Provide the [x, y] coordinate of the cell's center where the given text is located.  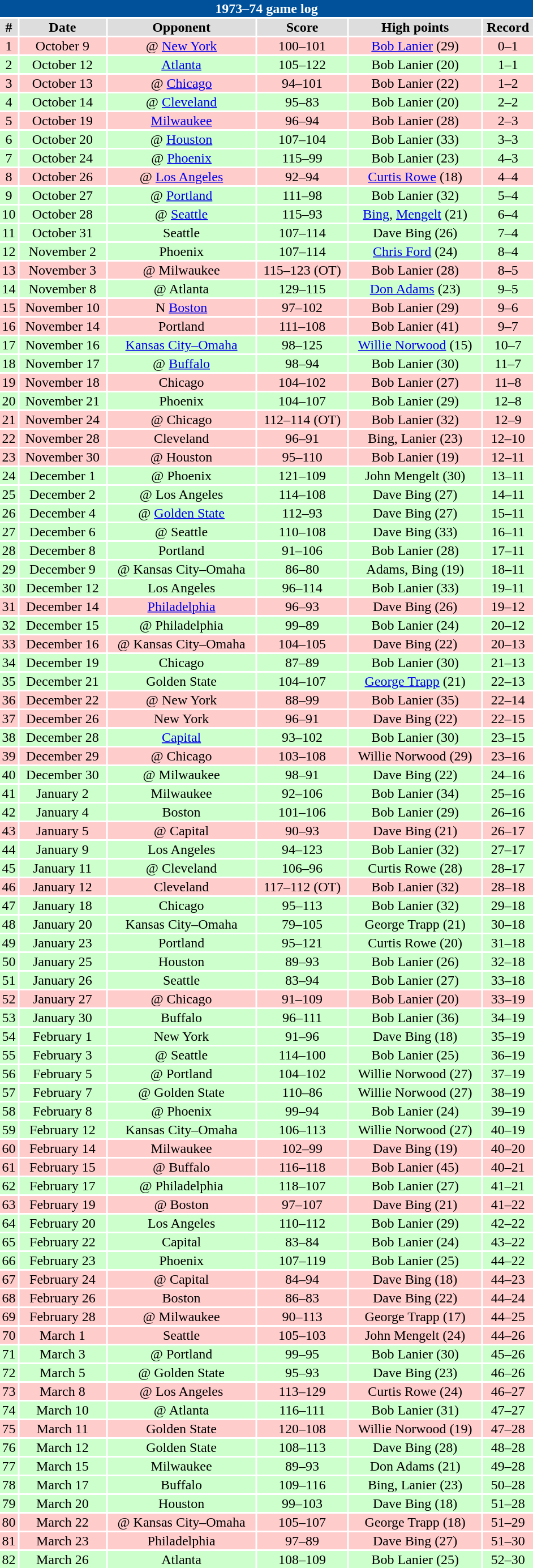
22–13 [508, 681]
44–23 [508, 1279]
February 26 [62, 1298]
95–83 [302, 102]
Score [302, 27]
Willie Norwood (15) [415, 345]
114–108 [302, 494]
March 15 [62, 1466]
100–101 [302, 46]
December 9 [62, 569]
22 [9, 438]
High points [415, 27]
41 [9, 793]
48 [9, 924]
October 14 [62, 102]
116–111 [302, 1410]
95–113 [302, 905]
113–129 [302, 1391]
February 20 [62, 1223]
March 22 [62, 1522]
October 24 [62, 158]
19–12 [508, 606]
115–123 (OT) [302, 270]
20–12 [508, 625]
March 11 [62, 1429]
28–17 [508, 868]
17 [9, 345]
7 [9, 158]
Bob Lanier (34) [415, 793]
15 [9, 307]
115–99 [302, 158]
35–19 [508, 1036]
34 [9, 663]
33–19 [508, 999]
8–5 [508, 270]
20–13 [508, 644]
71 [9, 1354]
73 [9, 1391]
42 [9, 812]
29–18 [508, 905]
16 [9, 326]
97–107 [302, 1204]
January 2 [62, 793]
94–101 [302, 83]
1973–74 game log [266, 8]
27–17 [508, 849]
23 [9, 457]
January 20 [62, 924]
44 [9, 849]
January 5 [62, 831]
19 [9, 382]
59 [9, 1130]
92–94 [302, 177]
68 [9, 1298]
129–115 [302, 289]
12–8 [508, 401]
99–103 [302, 1503]
October 9 [62, 46]
February 19 [62, 1204]
90–93 [302, 831]
31–18 [508, 943]
February 17 [62, 1186]
53 [9, 1018]
109–116 [302, 1485]
Bob Lanier (35) [415, 700]
December 4 [62, 513]
34–19 [508, 1018]
93–102 [302, 737]
83–94 [302, 980]
99–95 [302, 1354]
47–28 [508, 1429]
50–28 [508, 1485]
63 [9, 1204]
November 30 [62, 457]
October 13 [62, 83]
Dave Bing (28) [415, 1447]
99–89 [302, 625]
43 [9, 831]
118–107 [302, 1186]
Dave Bing (19) [415, 1148]
60 [9, 1148]
October 20 [62, 139]
Dave Bing (33) [415, 532]
91–106 [302, 550]
December 2 [62, 494]
4 [9, 102]
98–91 [302, 775]
March 20 [62, 1503]
15–11 [508, 513]
40–21 [508, 1167]
2 [9, 65]
79–105 [302, 924]
64 [9, 1223]
January 11 [62, 868]
12–11 [508, 457]
4–3 [508, 158]
47 [9, 905]
9–6 [508, 307]
Record [508, 27]
December 30 [62, 775]
32–18 [508, 962]
9–5 [508, 289]
March 26 [62, 1560]
March 17 [62, 1485]
February 3 [62, 1055]
George Trapp (18) [415, 1522]
Willie Norwood (29) [415, 756]
1 [9, 46]
@ Boston [181, 1204]
38 [9, 737]
40–19 [508, 1130]
November 10 [62, 307]
61 [9, 1167]
35 [9, 681]
February 22 [62, 1242]
0–1 [508, 46]
120–108 [302, 1429]
14 [9, 289]
95–110 [302, 457]
79 [9, 1503]
41–21 [508, 1186]
10 [9, 214]
107–119 [302, 1261]
45 [9, 868]
110–112 [302, 1223]
36 [9, 700]
February 5 [62, 1074]
13 [9, 270]
40 [9, 775]
March 5 [62, 1373]
106–96 [302, 868]
Chris Ford (24) [415, 251]
49–28 [508, 1466]
44–25 [508, 1317]
6–4 [508, 214]
91–109 [302, 999]
46–26 [508, 1373]
27 [9, 532]
74 [9, 1410]
105–122 [302, 65]
86–83 [302, 1298]
December 8 [62, 550]
82 [9, 1560]
51 [9, 980]
102–99 [302, 1148]
December 22 [62, 700]
16–11 [508, 532]
96–94 [302, 121]
95–93 [302, 1373]
41–22 [508, 1204]
96–114 [302, 588]
52 [9, 999]
44–26 [508, 1335]
92–106 [302, 793]
11–8 [508, 382]
Bob Lanier (26) [415, 962]
97–89 [302, 1541]
22–15 [508, 719]
December 29 [62, 756]
39–19 [508, 1111]
January 12 [62, 887]
3 [9, 83]
October 19 [62, 121]
23–16 [508, 756]
October 31 [62, 233]
88–99 [302, 700]
26 [9, 513]
November 16 [62, 345]
108–113 [302, 1447]
December 28 [62, 737]
January 9 [62, 849]
Curtis Rowe (18) [415, 177]
57 [9, 1092]
19–11 [508, 588]
December 26 [62, 719]
11–7 [508, 364]
November 28 [62, 438]
121–109 [302, 476]
November 24 [62, 420]
31 [9, 606]
116–118 [302, 1167]
March 3 [62, 1354]
50 [9, 962]
101–106 [302, 812]
65 [9, 1242]
4–4 [508, 177]
56 [9, 1074]
December 6 [62, 532]
3–3 [508, 139]
February 12 [62, 1130]
1–2 [508, 83]
20 [9, 401]
Bob Lanier (23) [415, 158]
104–105 [302, 644]
Bob Lanier (19) [415, 457]
Willie Norwood (19) [415, 1429]
14–11 [508, 494]
25 [9, 494]
March 8 [62, 1391]
32 [9, 625]
January 26 [62, 980]
96–93 [302, 606]
February 15 [62, 1167]
87–89 [302, 663]
2–3 [508, 121]
75 [9, 1429]
9–7 [508, 326]
December 16 [62, 644]
42–22 [508, 1223]
83–84 [302, 1242]
108–109 [302, 1560]
17–11 [508, 550]
38–19 [508, 1092]
Curtis Rowe (24) [415, 1391]
67 [9, 1279]
23–15 [508, 737]
117–112 (OT) [302, 887]
November 14 [62, 326]
8 [9, 177]
Adams, Bing (19) [415, 569]
84–94 [302, 1279]
January 25 [62, 962]
7–4 [508, 233]
December 15 [62, 625]
99–94 [302, 1111]
48–28 [508, 1447]
21 [9, 420]
76 [9, 1447]
96–111 [302, 1018]
47–27 [508, 1410]
81 [9, 1541]
86–80 [302, 569]
8–4 [508, 251]
52–30 [508, 1560]
12–9 [508, 420]
November 17 [62, 364]
66 [9, 1261]
51–29 [508, 1522]
24–16 [508, 775]
9 [9, 195]
105–107 [302, 1522]
77 [9, 1466]
Date [62, 27]
January 4 [62, 812]
98–94 [302, 364]
24 [9, 476]
111–108 [302, 326]
91–96 [302, 1036]
1–1 [508, 65]
26–16 [508, 812]
98–125 [302, 345]
Bob Lanier (22) [415, 83]
95–121 [302, 943]
103–108 [302, 756]
51–28 [508, 1503]
Dave Bing (23) [415, 1373]
December 19 [62, 663]
72 [9, 1373]
Don Adams (21) [415, 1466]
114–100 [302, 1055]
37 [9, 719]
30–18 [508, 924]
Bob Lanier (36) [415, 1018]
Opponent [181, 27]
55 [9, 1055]
69 [9, 1317]
49 [9, 943]
December 1 [62, 476]
December 12 [62, 588]
February 7 [62, 1092]
October 26 [62, 177]
October 27 [62, 195]
Bob Lanier (31) [415, 1410]
46 [9, 887]
John Mengelt (24) [415, 1335]
46–27 [508, 1391]
October 28 [62, 214]
44–24 [508, 1298]
105–103 [302, 1335]
March 23 [62, 1541]
January 30 [62, 1018]
33–18 [508, 980]
39 [9, 756]
29 [9, 569]
115–93 [302, 214]
10–7 [508, 345]
N Boston [181, 307]
Bob Lanier (45) [415, 1167]
12–10 [508, 438]
58 [9, 1111]
November 8 [62, 289]
70 [9, 1335]
110–86 [302, 1092]
2–2 [508, 102]
37–19 [508, 1074]
80 [9, 1522]
# [9, 27]
Don Adams (23) [415, 289]
5 [9, 121]
21–13 [508, 663]
107–104 [302, 139]
Curtis Rowe (20) [415, 943]
13–11 [508, 476]
106–113 [302, 1130]
6 [9, 139]
March 12 [62, 1447]
44–22 [508, 1261]
90–113 [302, 1317]
11 [9, 233]
Bob Lanier (41) [415, 326]
28 [9, 550]
40–20 [508, 1148]
Curtis Rowe (28) [415, 868]
30 [9, 588]
February 14 [62, 1148]
February 23 [62, 1261]
November 18 [62, 382]
February 24 [62, 1279]
18 [9, 364]
November 21 [62, 401]
December 14 [62, 606]
54 [9, 1036]
5–4 [508, 195]
26–17 [508, 831]
43–22 [508, 1242]
John Mengelt (30) [415, 476]
45–26 [508, 1354]
November 3 [62, 270]
78 [9, 1485]
94–123 [302, 849]
112–114 (OT) [302, 420]
December 21 [62, 681]
Bing, Mengelt (21) [415, 214]
February 8 [62, 1111]
33 [9, 644]
36–19 [508, 1055]
28–18 [508, 887]
January 27 [62, 999]
12 [9, 251]
22–14 [508, 700]
97–102 [302, 307]
51–30 [508, 1541]
November 2 [62, 251]
February 1 [62, 1036]
March 1 [62, 1335]
March 10 [62, 1410]
112–93 [302, 513]
110–108 [302, 532]
January 18 [62, 905]
October 12 [62, 65]
25–16 [508, 793]
George Trapp (17) [415, 1317]
18–11 [508, 569]
January 23 [62, 943]
February 28 [62, 1317]
111–98 [302, 195]
62 [9, 1186]
